Detect which cell encompasses the target text, then output its [x, y] center coordinate. 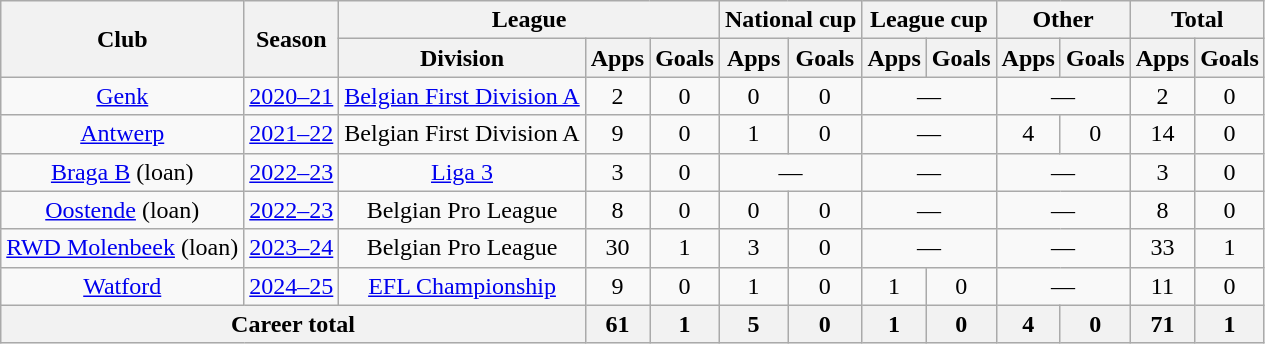
Watford [122, 286]
Oostende (loan) [122, 210]
5 [753, 324]
2020–21 [292, 96]
Genk [122, 96]
Division [462, 58]
2023–24 [292, 248]
Career total [293, 324]
71 [1162, 324]
2024–25 [292, 286]
11 [1162, 286]
61 [617, 324]
National cup [790, 20]
League cup [929, 20]
14 [1162, 134]
33 [1162, 248]
Liga 3 [462, 172]
Braga B (loan) [122, 172]
30 [617, 248]
Total [1197, 20]
Club [122, 39]
Other [1063, 20]
Antwerp [122, 134]
Season [292, 39]
League [530, 20]
RWD Molenbeek (loan) [122, 248]
2021–22 [292, 134]
EFL Championship [462, 286]
